Return (X, Y) of the center of cell containing provided text 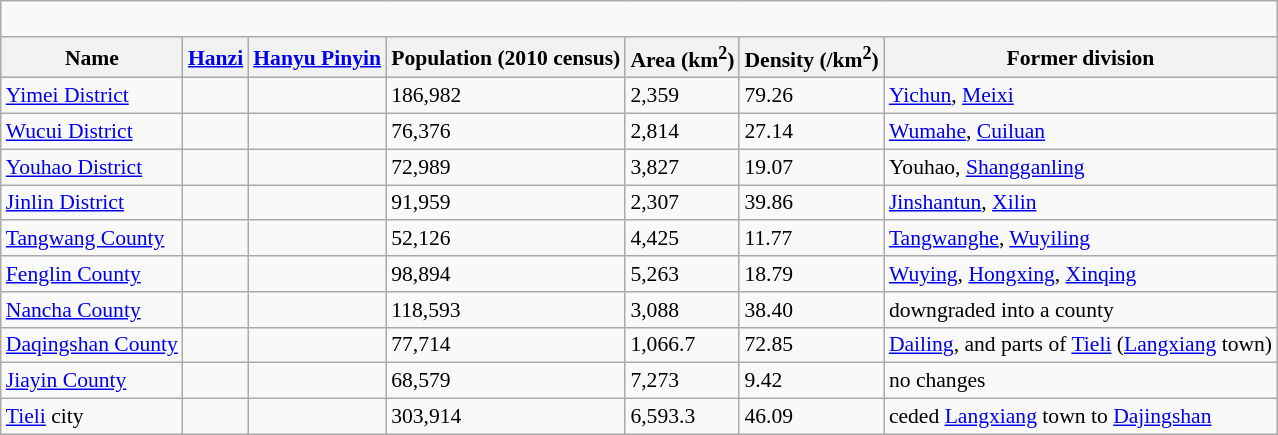
303,914 (506, 417)
72,989 (506, 167)
Youhao District (92, 167)
Fenglin County (92, 274)
68,579 (506, 381)
6,593.3 (682, 417)
Dailing, and parts of Tieli (Langxiang town) (1080, 345)
no changes (1080, 381)
Hanyu Pinyin (317, 58)
Tangwanghe, Wuyiling (1080, 239)
186,982 (506, 96)
Jiayin County (92, 381)
7,273 (682, 381)
Density (/km2) (811, 58)
Yichun, Meixi (1080, 96)
9.42 (811, 381)
1,066.7 (682, 345)
Area (km2) (682, 58)
11.77 (811, 239)
72.85 (811, 345)
19.07 (811, 167)
46.09 (811, 417)
2,307 (682, 203)
39.86 (811, 203)
Jinshantun, Xilin (1080, 203)
Wucui District (92, 132)
Hanzi (216, 58)
ceded Langxiang town to Dajingshan (1080, 417)
Youhao, Shangganling (1080, 167)
4,425 (682, 239)
79.26 (811, 96)
27.14 (811, 132)
76,376 (506, 132)
118,593 (506, 310)
downgraded into a county (1080, 310)
Yimei District (92, 96)
Name (92, 58)
3,827 (682, 167)
Daqingshan County (92, 345)
18.79 (811, 274)
5,263 (682, 274)
77,714 (506, 345)
2,814 (682, 132)
52,126 (506, 239)
Wuying, Hongxing, Xinqing (1080, 274)
Nancha County (92, 310)
Population (2010 census) (506, 58)
Wumahe, Cuiluan (1080, 132)
Former division (1080, 58)
Tieli city (92, 417)
38.40 (811, 310)
3,088 (682, 310)
Jinlin District (92, 203)
2,359 (682, 96)
91,959 (506, 203)
Tangwang County (92, 239)
98,894 (506, 274)
